Return (x, y) of the center of cell containing provided text 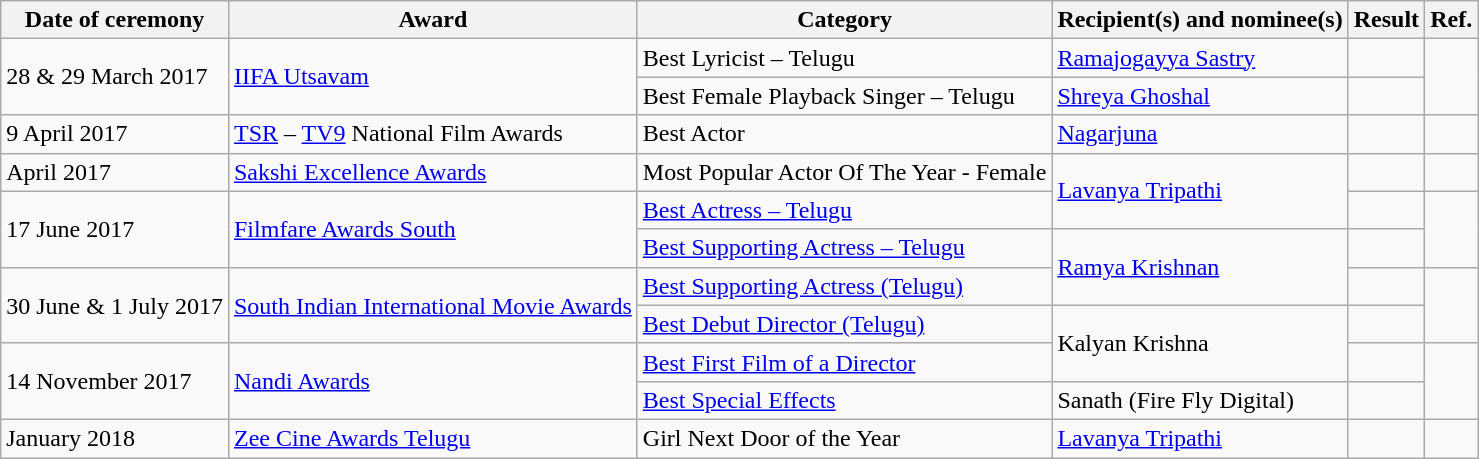
Best Female Playback Singer – Telugu (844, 96)
Award (432, 20)
IIFA Utsavam (432, 77)
Best Actor (844, 134)
Shreya Ghoshal (1200, 96)
Sakshi Excellence Awards (432, 172)
17 June 2017 (115, 229)
April 2017 (115, 172)
Best Lyricist – Telugu (844, 58)
Most Popular Actor Of The Year - Female (844, 172)
Best Actress – Telugu (844, 210)
Result (1386, 20)
Ref. (1452, 20)
Zee Cine Awards Telugu (432, 438)
Girl Next Door of the Year (844, 438)
30 June & 1 July 2017 (115, 305)
January 2018 (115, 438)
14 November 2017 (115, 381)
Sanath (Fire Fly Digital) (1200, 400)
Ramajogayya Sastry (1200, 58)
South Indian International Movie Awards (432, 305)
Recipient(s) and nominee(s) (1200, 20)
Best First Film of a Director (844, 362)
Filmfare Awards South (432, 229)
Date of ceremony (115, 20)
Nagarjuna (1200, 134)
Best Debut Director (Telugu) (844, 324)
28 & 29 March 2017 (115, 77)
Ramya Krishnan (1200, 267)
9 April 2017 (115, 134)
Best Special Effects (844, 400)
Nandi Awards (432, 381)
TSR – TV9 National Film Awards (432, 134)
Category (844, 20)
Best Supporting Actress (Telugu) (844, 286)
Best Supporting Actress – Telugu (844, 248)
Kalyan Krishna (1200, 343)
